Scan for the cell matching the given text and deliver its [x, y] coordinate at center. 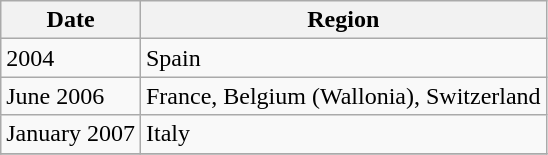
January 2007 [71, 134]
Spain [343, 58]
June 2006 [71, 96]
Date [71, 20]
2004 [71, 58]
France, Belgium (Wallonia), Switzerland [343, 96]
Italy [343, 134]
Region [343, 20]
